Return (X, Y) of the center of cell containing provided text 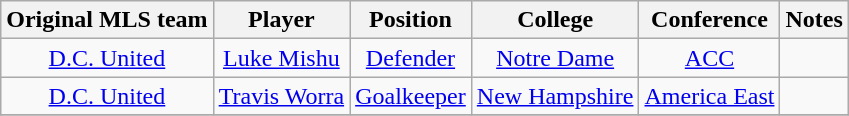
Luke Mishu (281, 58)
Notre Dame (555, 58)
Player (281, 20)
Goalkeeper (411, 96)
College (555, 20)
Defender (411, 58)
Travis Worra (281, 96)
Original MLS team (107, 20)
Notes (814, 20)
New Hampshire (555, 96)
America East (710, 96)
Position (411, 20)
Conference (710, 20)
ACC (710, 58)
